Scan for the cell matching the given text and deliver its (X, Y) coordinate at center. 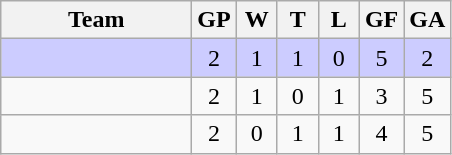
3 (381, 96)
GP (214, 20)
L (338, 20)
W (256, 20)
GA (428, 20)
Team (96, 20)
4 (381, 134)
GF (381, 20)
T (298, 20)
